Determine the (X, Y) coordinate at the center of the cell enclosing the given text.  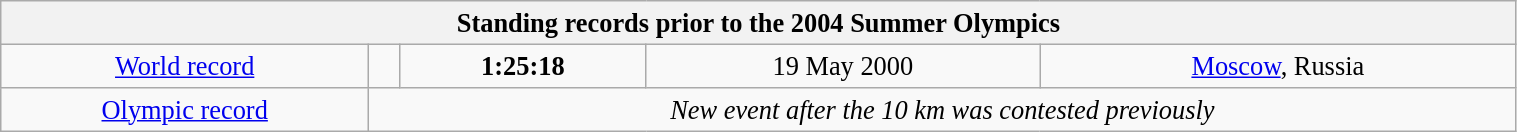
World record (185, 66)
19 May 2000 (843, 66)
Moscow, Russia (1278, 66)
Olympic record (185, 109)
Standing records prior to the 2004 Summer Olympics (758, 22)
1:25:18 (523, 66)
New event after the 10 km was contested previously (942, 109)
